Identify which cell holds the provided text, then report its [x, y] central coordinate. 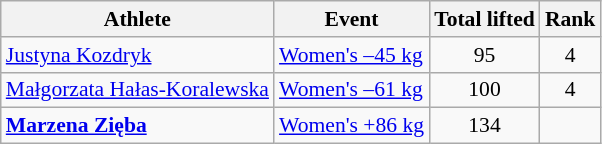
134 [484, 126]
Athlete [138, 19]
Women's +86 kg [352, 126]
Event [352, 19]
Women's –61 kg [352, 90]
Total lifted [484, 19]
Women's –45 kg [352, 55]
95 [484, 55]
100 [484, 90]
Marzena Zięba [138, 126]
Justyna Kozdryk [138, 55]
Małgorzata Hałas-Koralewska [138, 90]
Rank [570, 19]
